Capture the cell that displays the provided text and extract its [X, Y] central coordinate. 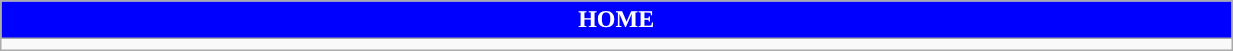
HOME [616, 20]
